For the text-containing cell, return its midpoint in [X, Y] coordinate format. 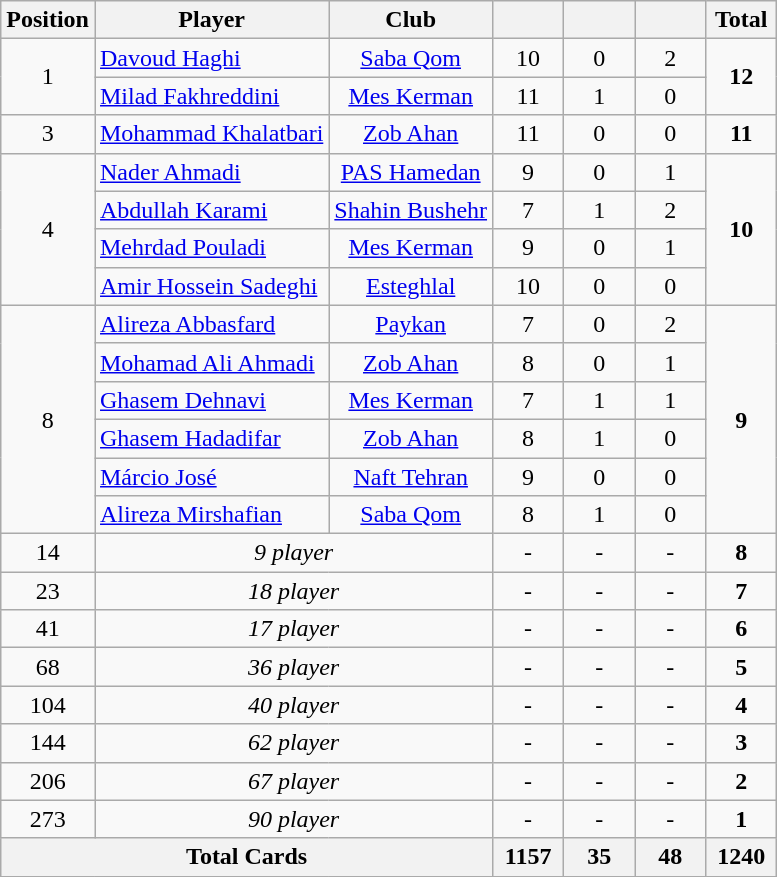
Naft Tehran [411, 477]
Márcio José [211, 477]
17 player [293, 629]
41 [48, 629]
Ghasem Hadadifar [211, 438]
Alireza Abbasfard [211, 324]
12 [742, 77]
206 [48, 781]
Shahin Bushehr [411, 210]
9 player [293, 553]
Total Cards [247, 857]
Esteghlal [411, 286]
Nader Ahmadi [211, 172]
68 [48, 667]
Player [211, 20]
1157 [528, 857]
Ghasem Dehnavi [211, 400]
Total [742, 20]
Davoud Haghi [211, 58]
36 player [293, 667]
40 player [293, 705]
PAS Hamedan [411, 172]
6 [742, 629]
Alireza Mirshafian [211, 515]
48 [670, 857]
62 player [293, 743]
Amir Hossein Sadeghi [211, 286]
Mohamad Ali Ahmadi [211, 362]
104 [48, 705]
90 player [293, 819]
Mohammad Khalatbari [211, 134]
Position [48, 20]
144 [48, 743]
14 [48, 553]
Club [411, 20]
Milad Fakhreddini [211, 96]
67 player [293, 781]
35 [600, 857]
5 [742, 667]
273 [48, 819]
18 player [293, 591]
23 [48, 591]
1240 [742, 857]
Paykan [411, 324]
Abdullah Karami [211, 210]
Mehrdad Pouladi [211, 248]
